Determine the [x, y] coordinate at the center of the cell enclosing the given text.  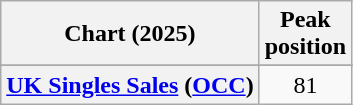
UK Singles Sales (OCC) [130, 85]
Peakposition [305, 34]
81 [305, 85]
Chart (2025) [130, 34]
